Capture the cell that displays the provided text and extract its (X, Y) central coordinate. 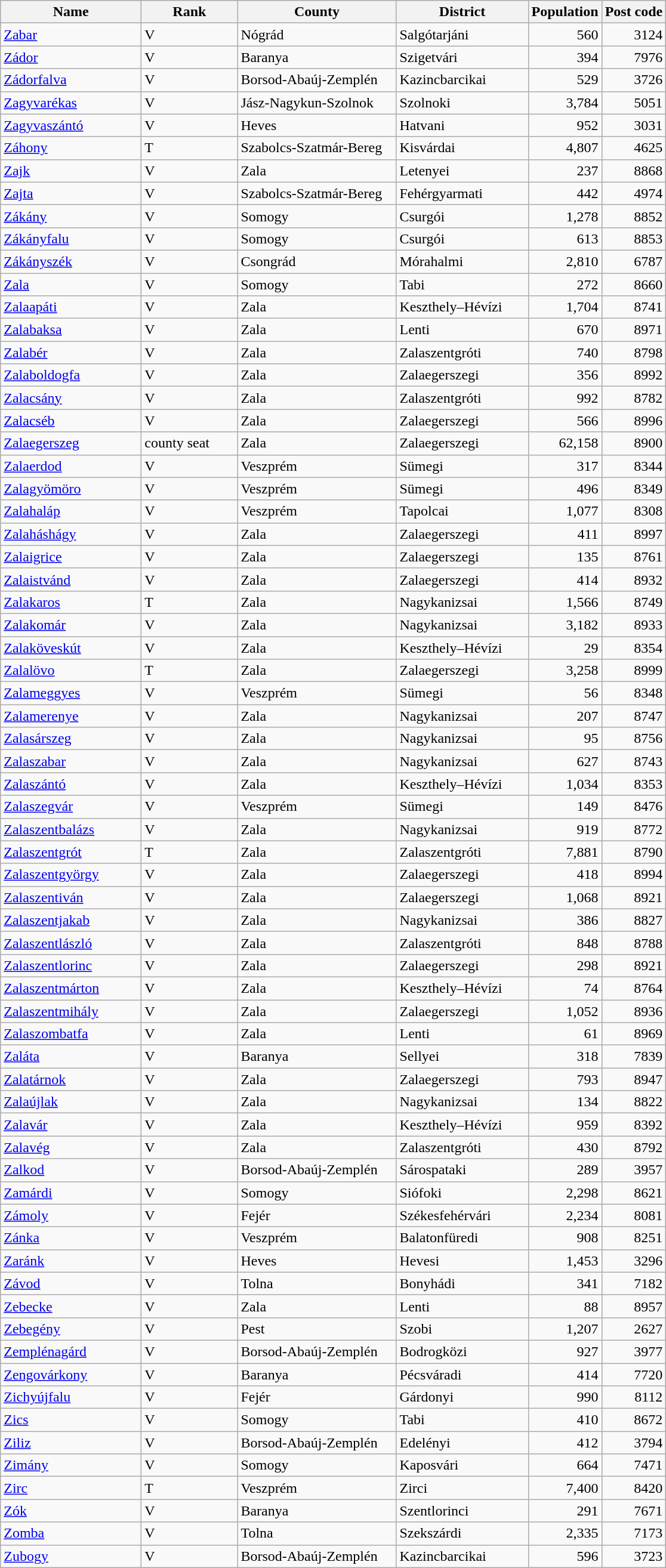
8790 (634, 852)
8853 (634, 239)
Zomba (71, 1533)
7671 (634, 1511)
Hatvani (462, 125)
134 (565, 1102)
Zalamerenye (71, 716)
Zalaszombatfa (71, 1034)
3,784 (565, 103)
627 (565, 761)
Hevesi (462, 1261)
Zemplénagárd (71, 1351)
8081 (634, 1215)
Zics (71, 1420)
Fehérgyarmati (462, 193)
8798 (634, 353)
Zagyvarékas (71, 103)
8957 (634, 1306)
County (317, 12)
Zalaszentiván (71, 897)
Pest (317, 1329)
8992 (634, 375)
Zebegény (71, 1329)
Zalaigrice (71, 557)
Zalacsány (71, 398)
990 (565, 1397)
Zalagyömöro (71, 489)
4625 (634, 148)
Zebecke (71, 1306)
7839 (634, 1057)
2,335 (565, 1533)
Sárospataki (462, 1170)
412 (565, 1443)
8936 (634, 1011)
Zalameggyes (71, 693)
8308 (634, 511)
1,052 (565, 1011)
Zalavég (71, 1147)
Szigetvári (462, 57)
62,158 (565, 443)
919 (565, 829)
3,258 (565, 671)
3031 (634, 125)
207 (565, 716)
Zánka (71, 1238)
8392 (634, 1125)
Szolnoki (462, 103)
8971 (634, 330)
8868 (634, 171)
Szentlorinci (462, 1511)
Zalaapáti (71, 307)
149 (565, 807)
Zichyújfalu (71, 1397)
8788 (634, 943)
Bonyhádi (462, 1283)
1,077 (565, 511)
8112 (634, 1397)
74 (565, 988)
3957 (634, 1170)
95 (565, 739)
670 (565, 330)
7720 (634, 1374)
Nógrád (317, 35)
Zimány (71, 1465)
3794 (634, 1443)
Zalakaros (71, 602)
8994 (634, 875)
Záhony (71, 148)
1,453 (565, 1261)
7,881 (565, 852)
Zalaszentbalázs (71, 829)
8999 (634, 671)
298 (565, 965)
8852 (634, 216)
272 (565, 285)
Zengovárkony (71, 1374)
8420 (634, 1488)
Zók (71, 1511)
5051 (634, 103)
1,278 (565, 216)
394 (565, 57)
2,234 (565, 1215)
Zalaháshágy (71, 534)
Name (71, 12)
8932 (634, 579)
7182 (634, 1283)
317 (565, 466)
Zajk (71, 171)
Letenyei (462, 171)
4,807 (565, 148)
8969 (634, 1034)
Zalasárszeg (71, 739)
Zákányszék (71, 261)
56 (565, 693)
8349 (634, 489)
8743 (634, 761)
Rank (190, 12)
Zalaszentlorinc (71, 965)
Pécsváradi (462, 1374)
District (462, 12)
Zákány (71, 216)
8353 (634, 784)
Zalaszegvár (71, 807)
Szekszárdi (462, 1533)
1,207 (565, 1329)
Sellyei (462, 1057)
Zákányfalu (71, 239)
Zalaszentlászló (71, 943)
Edelényi (462, 1443)
Population (565, 12)
418 (565, 875)
2,298 (565, 1193)
Zubogy (71, 1556)
356 (565, 375)
Siófoki (462, 1193)
442 (565, 193)
Zalaistvánd (71, 579)
3723 (634, 1556)
8251 (634, 1238)
992 (565, 398)
Zalaköveskút (71, 647)
8947 (634, 1079)
135 (565, 557)
4974 (634, 193)
Zamárdi (71, 1193)
Zádorfalva (71, 80)
Zirc (71, 1488)
959 (565, 1125)
8749 (634, 602)
Zalavár (71, 1125)
237 (565, 171)
7976 (634, 57)
88 (565, 1306)
291 (565, 1511)
3124 (634, 35)
Zalatárnok (71, 1079)
2627 (634, 1329)
Zádor (71, 57)
1,566 (565, 602)
Kisvárdai (462, 148)
Tapolcai (462, 511)
8761 (634, 557)
Szobi (462, 1329)
Zalacséb (71, 421)
952 (565, 125)
Zalaszabar (71, 761)
Zalaszentgyörgy (71, 875)
8772 (634, 829)
3726 (634, 80)
7173 (634, 1533)
Post code (634, 12)
29 (565, 647)
7471 (634, 1465)
Balatonfüredi (462, 1238)
3,182 (565, 625)
8756 (634, 739)
566 (565, 421)
Csongrád (317, 261)
7,400 (565, 1488)
Zalaszentmárton (71, 988)
8747 (634, 716)
Zalaszentjakab (71, 920)
596 (565, 1556)
Bodrogközi (462, 1351)
8354 (634, 647)
61 (565, 1034)
1,068 (565, 897)
8621 (634, 1193)
Zalaerdod (71, 466)
Zabar (71, 35)
Jász-Nagykun-Szolnok (317, 103)
Zaláta (71, 1057)
386 (565, 920)
664 (565, 1465)
Mórahalmi (462, 261)
289 (565, 1170)
496 (565, 489)
848 (565, 943)
8344 (634, 466)
341 (565, 1283)
318 (565, 1057)
1,704 (565, 307)
Zalaegerszeg (71, 443)
613 (565, 239)
Zirci (462, 1488)
529 (565, 80)
430 (565, 1147)
3977 (634, 1351)
8822 (634, 1102)
1,034 (565, 784)
Zalabér (71, 353)
Salgótarjáni (462, 35)
Ziliz (71, 1443)
Zalabaksa (71, 330)
8782 (634, 398)
8996 (634, 421)
Zalalövo (71, 671)
6787 (634, 261)
Závod (71, 1283)
Kaposvári (462, 1465)
8348 (634, 693)
Zalahaláp (71, 511)
8476 (634, 807)
927 (565, 1351)
Zajta (71, 193)
908 (565, 1238)
Zalkod (71, 1170)
2,810 (565, 261)
411 (565, 534)
Zalaújlak (71, 1102)
8900 (634, 443)
8792 (634, 1147)
Székesfehérvári (462, 1215)
Zalaszántó (71, 784)
Zalaszentgrót (71, 852)
Zagyvaszántó (71, 125)
740 (565, 353)
410 (565, 1420)
Zalaboldogfa (71, 375)
3296 (634, 1261)
Zámoly (71, 1215)
560 (565, 35)
8672 (634, 1420)
8741 (634, 307)
Gárdonyi (462, 1397)
8660 (634, 285)
county seat (190, 443)
8997 (634, 534)
8933 (634, 625)
793 (565, 1079)
8764 (634, 988)
Zalakomár (71, 625)
Zalaszentmihály (71, 1011)
Zaránk (71, 1261)
8827 (634, 920)
